Pinpoint the cell where the given text exists, returning its [X, Y] midpoint coordinate. 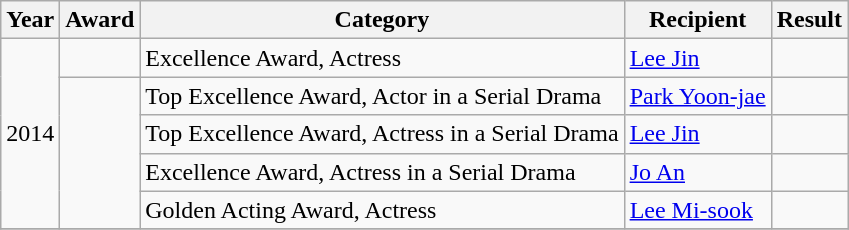
Excellence Award, Actress [382, 58]
Top Excellence Award, Actress in a Serial Drama [382, 134]
Recipient [698, 20]
Excellence Award, Actress in a Serial Drama [382, 172]
Top Excellence Award, Actor in a Serial Drama [382, 96]
Park Yoon-jae [698, 96]
Award [100, 20]
Category [382, 20]
Golden Acting Award, Actress [382, 210]
Year [30, 20]
Result [809, 20]
Jo An [698, 172]
Lee Mi-sook [698, 210]
2014 [30, 134]
